For the text-containing cell, return its midpoint in (X, Y) coordinate format. 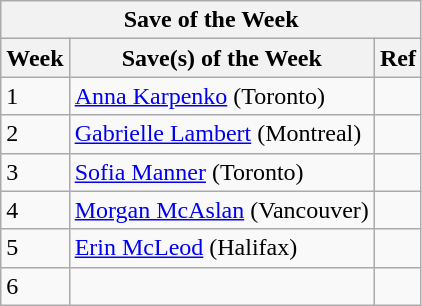
6 (35, 286)
Gabrielle Lambert (Montreal) (222, 134)
Anna Karpenko (Toronto) (222, 96)
Save(s) of the Week (222, 58)
Morgan McAslan (Vancouver) (222, 210)
5 (35, 248)
2 (35, 134)
4 (35, 210)
Erin McLeod (Halifax) (222, 248)
3 (35, 172)
Week (35, 58)
Ref (398, 58)
Save of the Week (212, 20)
1 (35, 96)
Sofia Manner (Toronto) (222, 172)
